Provide the (x, y) coordinate of the cell's center where the given text is located.  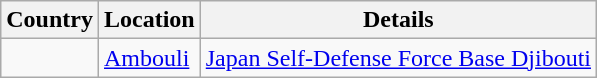
Ambouli (149, 58)
Country (50, 20)
Location (149, 20)
Japan Self-Defense Force Base Djibouti (398, 58)
Details (398, 20)
